Determine the [x, y] coordinate at the center of the cell enclosing the given text.  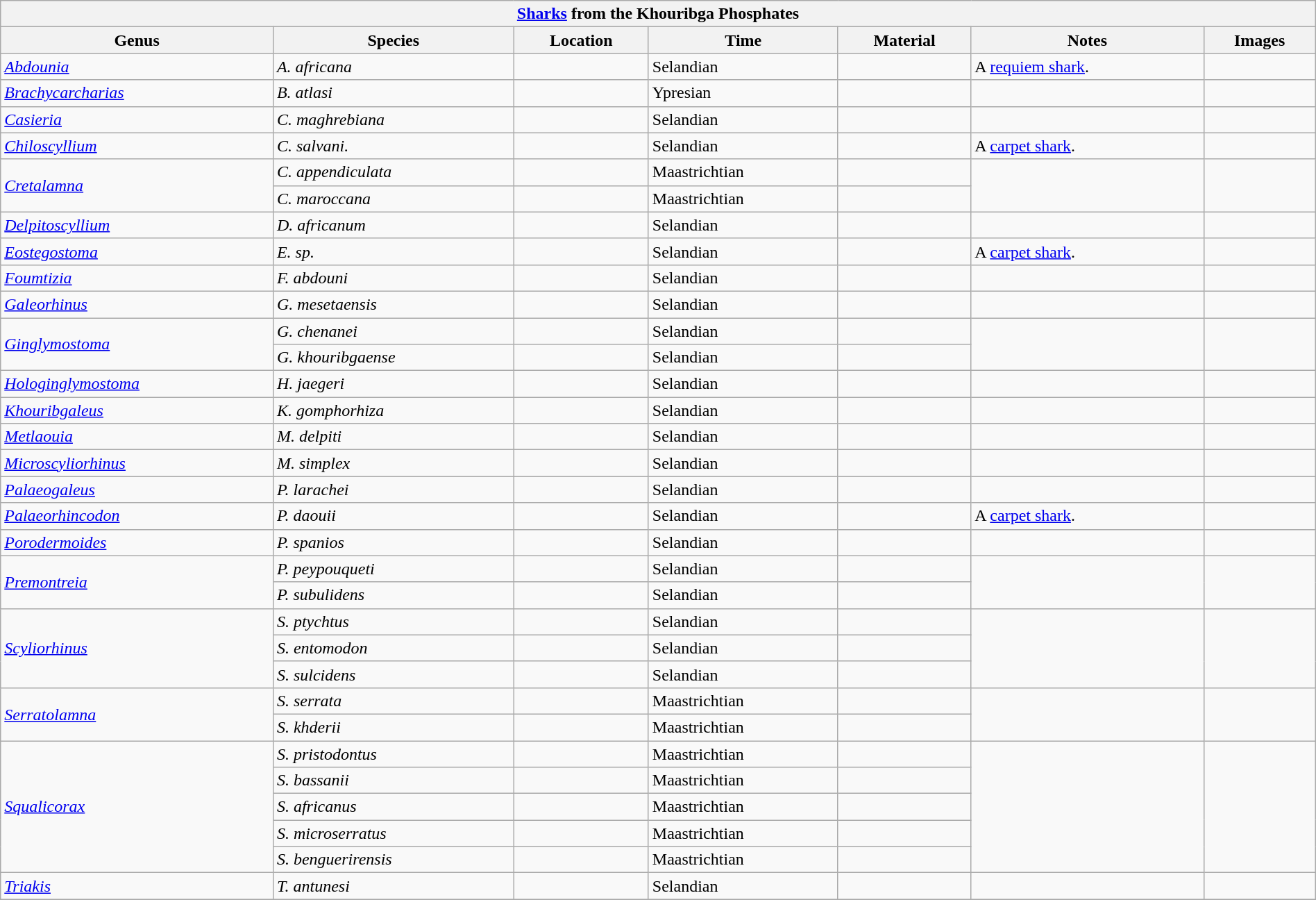
A. africana [393, 67]
S. microserratus [393, 833]
P. subulidens [393, 595]
P. peypouqueti [393, 569]
E. sp. [393, 251]
Squalicorax [137, 806]
Location [581, 40]
Scyliorhinus [137, 648]
Foumtizia [137, 278]
Premontreia [137, 582]
S. benguerirensis [393, 860]
Notes [1087, 40]
M. delpiti [393, 437]
Brachycarcharias [137, 93]
S. africanus [393, 807]
C. maroccana [393, 199]
T. antunesi [393, 886]
S. entomodon [393, 648]
Metlaouia [137, 437]
Galeorhinus [137, 304]
Species [393, 40]
H. jaegeri [393, 384]
C. salvani. [393, 146]
Time [743, 40]
Palaeogaleus [137, 490]
Genus [137, 40]
Sharks from the Khouribga Phosphates [658, 14]
C. maghrebiana [393, 119]
Microscyliorhinus [137, 463]
Casieria [137, 119]
Triakis [137, 886]
G. khouribgaense [393, 358]
D. africanum [393, 225]
Ypresian [743, 93]
Hologinglymostoma [137, 384]
S. khderii [393, 727]
P. spanios [393, 542]
K. gomphorhiza [393, 410]
G. mesetaensis [393, 304]
Khouribgaleus [137, 410]
B. atlasi [393, 93]
Images [1259, 40]
Eostegostoma [137, 251]
S. sulcidens [393, 674]
M. simplex [393, 463]
Delpitoscyllium [137, 225]
Chiloscyllium [137, 146]
S. ptychtus [393, 622]
Ginglymostoma [137, 344]
S. pristodontus [393, 753]
A requiem shark. [1087, 67]
Cretalamna [137, 185]
P. larachei [393, 490]
S. serrata [393, 701]
F. abdouni [393, 278]
C. appendiculata [393, 172]
S. bassanii [393, 781]
Porodermoides [137, 542]
Serratolamna [137, 714]
G. chenanei [393, 331]
Material [904, 40]
Abdounia [137, 67]
Palaeorhincodon [137, 516]
P. daouii [393, 516]
